Pinpoint the cell where the given text exists, returning its [X, Y] midpoint coordinate. 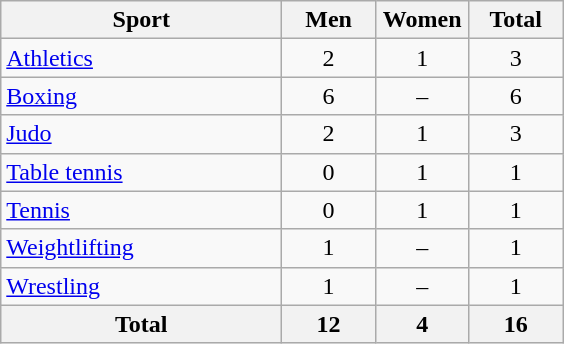
16 [516, 324]
Women [422, 20]
12 [329, 324]
Athletics [142, 58]
Men [329, 20]
Weightlifting [142, 248]
Table tennis [142, 172]
Boxing [142, 96]
Wrestling [142, 286]
4 [422, 324]
Tennis [142, 210]
Judo [142, 134]
Sport [142, 20]
